Output the [X, Y] coordinate of the center of the cell containing the given text.  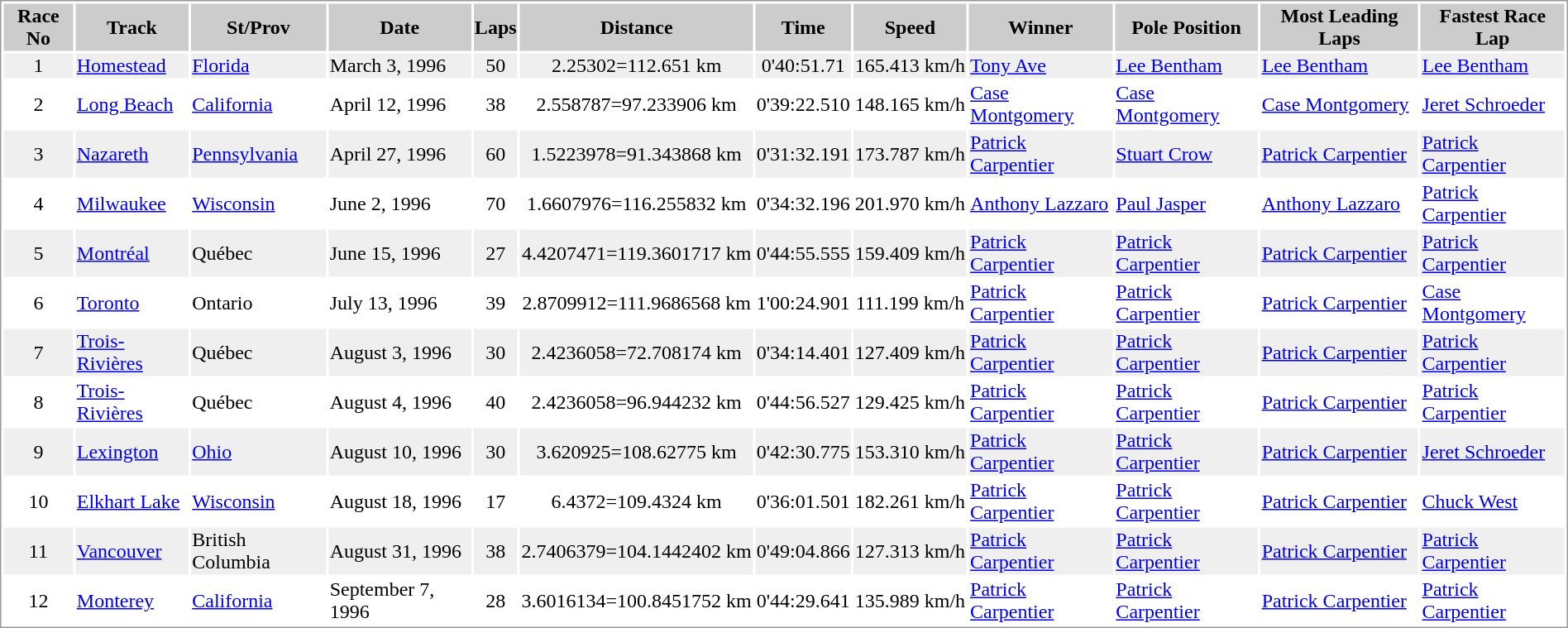
Most Leading Laps [1340, 26]
28 [495, 601]
Monterey [131, 601]
111.199 km/h [910, 303]
British Columbia [258, 551]
9 [38, 452]
Lexington [131, 452]
0'40:51.71 [803, 65]
Speed [910, 26]
June 2, 1996 [399, 204]
201.970 km/h [910, 204]
Laps [495, 26]
Vancouver [131, 551]
Elkhart Lake [131, 501]
Distance [637, 26]
2 [38, 104]
June 15, 1996 [399, 253]
6.4372=109.4324 km [637, 501]
April 27, 1996 [399, 154]
70 [495, 204]
10 [38, 501]
3.6016134=100.8451752 km [637, 601]
153.310 km/h [910, 452]
5 [38, 253]
Winner [1040, 26]
Tony Ave [1040, 65]
Time [803, 26]
2.4236058=96.944232 km [637, 402]
2.7406379=104.1442402 km [637, 551]
Florida [258, 65]
173.787 km/h [910, 154]
127.409 km/h [910, 352]
60 [495, 154]
0'31:32.191 [803, 154]
Ontario [258, 303]
0'44:55.555 [803, 253]
April 12, 1996 [399, 104]
Montréal [131, 253]
0'49:04.866 [803, 551]
Date [399, 26]
Chuck West [1492, 501]
July 13, 1996 [399, 303]
50 [495, 65]
6 [38, 303]
4.4207471=119.3601717 km [637, 253]
182.261 km/h [910, 501]
Pennsylvania [258, 154]
159.409 km/h [910, 253]
39 [495, 303]
0'36:01.501 [803, 501]
17 [495, 501]
12 [38, 601]
Pole Position [1186, 26]
1.5223978=91.343868 km [637, 154]
148.165 km/h [910, 104]
2.4236058=72.708174 km [637, 352]
1'00:24.901 [803, 303]
Paul Jasper [1186, 204]
0'34:32.196 [803, 204]
2.8709912=111.9686568 km [637, 303]
0'39:22.510 [803, 104]
August 4, 1996 [399, 402]
0'44:56.527 [803, 402]
September 7, 1996 [399, 601]
August 10, 1996 [399, 452]
St/Prov [258, 26]
3.620925=108.62775 km [637, 452]
2.25302=112.651 km [637, 65]
27 [495, 253]
4 [38, 204]
40 [495, 402]
Milwaukee [131, 204]
Long Beach [131, 104]
129.425 km/h [910, 402]
7 [38, 352]
3 [38, 154]
0'44:29.641 [803, 601]
0'34:14.401 [803, 352]
135.989 km/h [910, 601]
8 [38, 402]
Ohio [258, 452]
Race No [38, 26]
Stuart Crow [1186, 154]
11 [38, 551]
Nazareth [131, 154]
0'42:30.775 [803, 452]
Track [131, 26]
1.6607976=116.255832 km [637, 204]
August 31, 1996 [399, 551]
Fastest Race Lap [1492, 26]
127.313 km/h [910, 551]
March 3, 1996 [399, 65]
August 18, 1996 [399, 501]
Homestead [131, 65]
165.413 km/h [910, 65]
Toronto [131, 303]
2.558787=97.233906 km [637, 104]
August 3, 1996 [399, 352]
1 [38, 65]
